Locate the cell with the specified text and output its (X, Y) center coordinate. 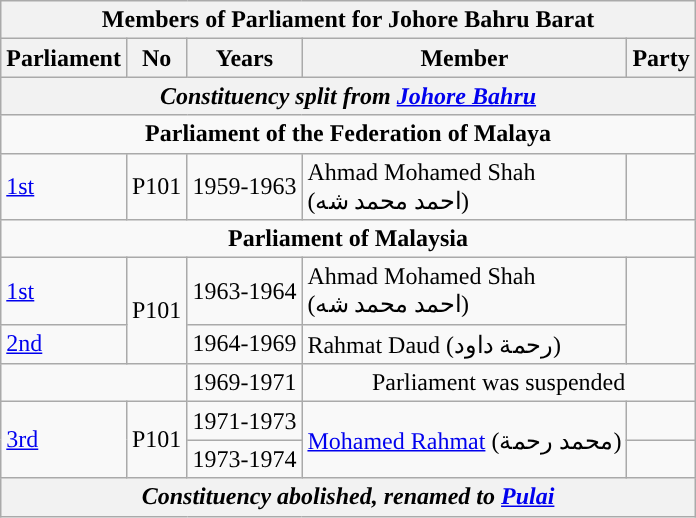
Mohamed Rahmat (محمد رحمة) (464, 440)
Constituency split from Johore Bahru (348, 96)
Parliament (64, 58)
No (156, 58)
Members of Parliament for Johore Bahru Barat (348, 20)
1971-1973 (244, 421)
Member (464, 58)
Rahmat Daud (رحمة داود) (464, 344)
3rd (64, 440)
Constituency abolished, renamed to Pulai (348, 497)
2nd (64, 344)
1964-1969 (244, 344)
1969-1971 (244, 383)
Parliament of the Federation of Malaya (348, 134)
1973-1974 (244, 459)
1963-1964 (244, 292)
1959-1963 (244, 186)
Years (244, 58)
Party (661, 58)
Parliament of Malaysia (348, 239)
Parliament was suspended (498, 383)
